Return (x, y) of the center of cell containing provided text 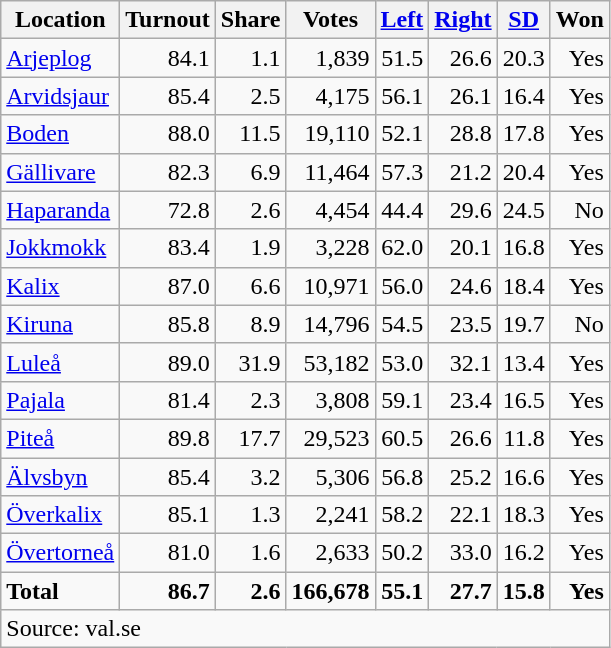
85.8 (168, 324)
25.2 (463, 477)
Location (60, 20)
56.8 (402, 477)
SD (524, 20)
81.0 (168, 553)
26.1 (463, 96)
8.9 (250, 324)
1.3 (250, 515)
24.5 (524, 210)
72.8 (168, 210)
6.6 (250, 286)
2,241 (330, 515)
18.3 (524, 515)
20.1 (463, 248)
56.0 (402, 286)
13.4 (524, 362)
Älvsbyn (60, 477)
53,182 (330, 362)
62.0 (402, 248)
27.7 (463, 591)
87.0 (168, 286)
16.6 (524, 477)
89.0 (168, 362)
31.9 (250, 362)
18.4 (524, 286)
6.9 (250, 172)
85.1 (168, 515)
3.2 (250, 477)
Boden (60, 134)
58.2 (402, 515)
24.6 (463, 286)
57.3 (402, 172)
4,454 (330, 210)
29.6 (463, 210)
2.5 (250, 96)
Piteå (60, 438)
Won (580, 20)
11.8 (524, 438)
19,110 (330, 134)
28.8 (463, 134)
5,306 (330, 477)
Luleå (60, 362)
4,175 (330, 96)
21.2 (463, 172)
81.4 (168, 400)
11.5 (250, 134)
59.1 (402, 400)
Arvidsjaur (60, 96)
33.0 (463, 553)
17.7 (250, 438)
Haparanda (60, 210)
1,839 (330, 58)
50.2 (402, 553)
53.0 (402, 362)
29,523 (330, 438)
20.4 (524, 172)
83.4 (168, 248)
56.1 (402, 96)
23.5 (463, 324)
Överkalix (60, 515)
16.2 (524, 553)
Right (463, 20)
16.5 (524, 400)
51.5 (402, 58)
52.1 (402, 134)
44.4 (402, 210)
16.4 (524, 96)
Left (402, 20)
Turnout (168, 20)
54.5 (402, 324)
86.7 (168, 591)
84.1 (168, 58)
88.0 (168, 134)
3,808 (330, 400)
Arjeplog (60, 58)
Share (250, 20)
89.8 (168, 438)
20.3 (524, 58)
1.6 (250, 553)
Övertorneå (60, 553)
32.1 (463, 362)
14,796 (330, 324)
166,678 (330, 591)
22.1 (463, 515)
17.8 (524, 134)
3,228 (330, 248)
1.9 (250, 248)
Votes (330, 20)
1.1 (250, 58)
60.5 (402, 438)
10,971 (330, 286)
Kiruna (60, 324)
19.7 (524, 324)
Gällivare (60, 172)
2,633 (330, 553)
23.4 (463, 400)
Kalix (60, 286)
2.3 (250, 400)
16.8 (524, 248)
Pajala (60, 400)
11,464 (330, 172)
Source: val.se (306, 629)
82.3 (168, 172)
15.8 (524, 591)
Jokkmokk (60, 248)
55.1 (402, 591)
Total (60, 591)
